Find where the given text appears and provide that cell's center as [x, y] coordinate. 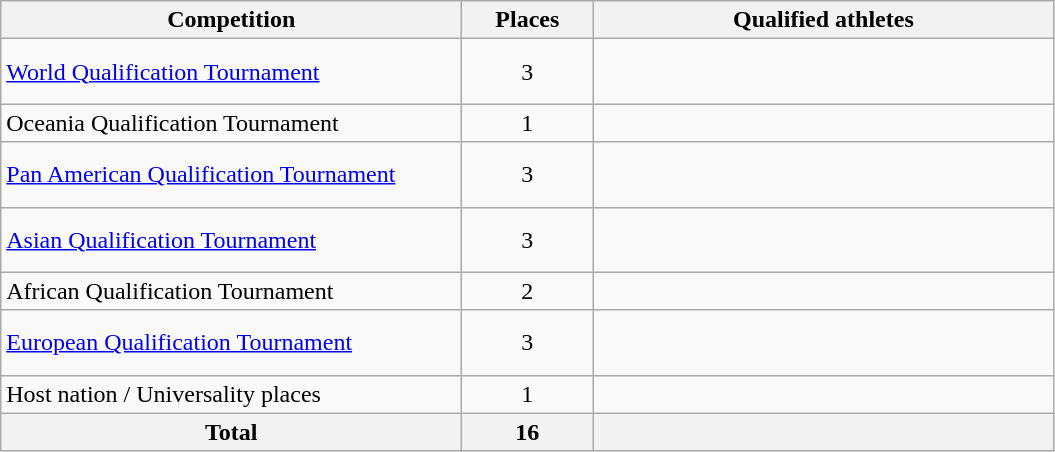
Oceania Qualification Tournament [232, 123]
African Qualification Tournament [232, 291]
Asian Qualification Tournament [232, 240]
16 [528, 432]
Places [528, 20]
Total [232, 432]
Qualified athletes [824, 20]
World Qualification Tournament [232, 72]
2 [528, 291]
Host nation / Universality places [232, 394]
European Qualification Tournament [232, 342]
Competition [232, 20]
Pan American Qualification Tournament [232, 174]
